Provide the (X, Y) coordinate of the cell's center where the given text is located.  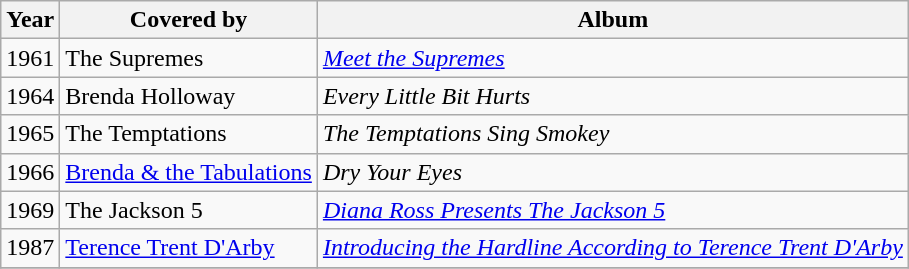
1964 (30, 96)
Every Little Bit Hurts (612, 96)
Dry Your Eyes (612, 172)
1965 (30, 134)
Terence Trent D'Arby (189, 248)
The Temptations Sing Smokey (612, 134)
The Jackson 5 (189, 210)
Introducing the Hardline According to Terence Trent D'Arby (612, 248)
Meet the Supremes (612, 58)
1966 (30, 172)
Covered by (189, 20)
Brenda & the Tabulations (189, 172)
1969 (30, 210)
Brenda Holloway (189, 96)
The Temptations (189, 134)
1961 (30, 58)
1987 (30, 248)
Year (30, 20)
Album (612, 20)
The Supremes (189, 58)
Diana Ross Presents The Jackson 5 (612, 210)
